Pinpoint the cell where the given text exists, returning its [x, y] midpoint coordinate. 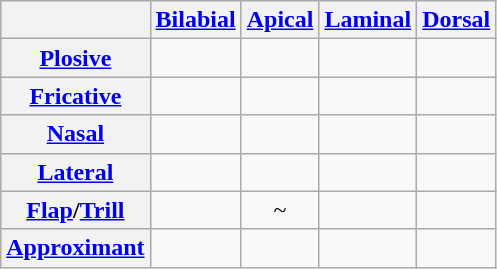
Flap/Trill [76, 210]
Fricative [76, 96]
Laminal [368, 20]
Approximant [76, 248]
Lateral [76, 172]
Plosive [76, 58]
~ [280, 210]
Dorsal [456, 20]
Bilabial [196, 20]
Apical [280, 20]
Nasal [76, 134]
